Locate the cell with the specified text and output its [x, y] center coordinate. 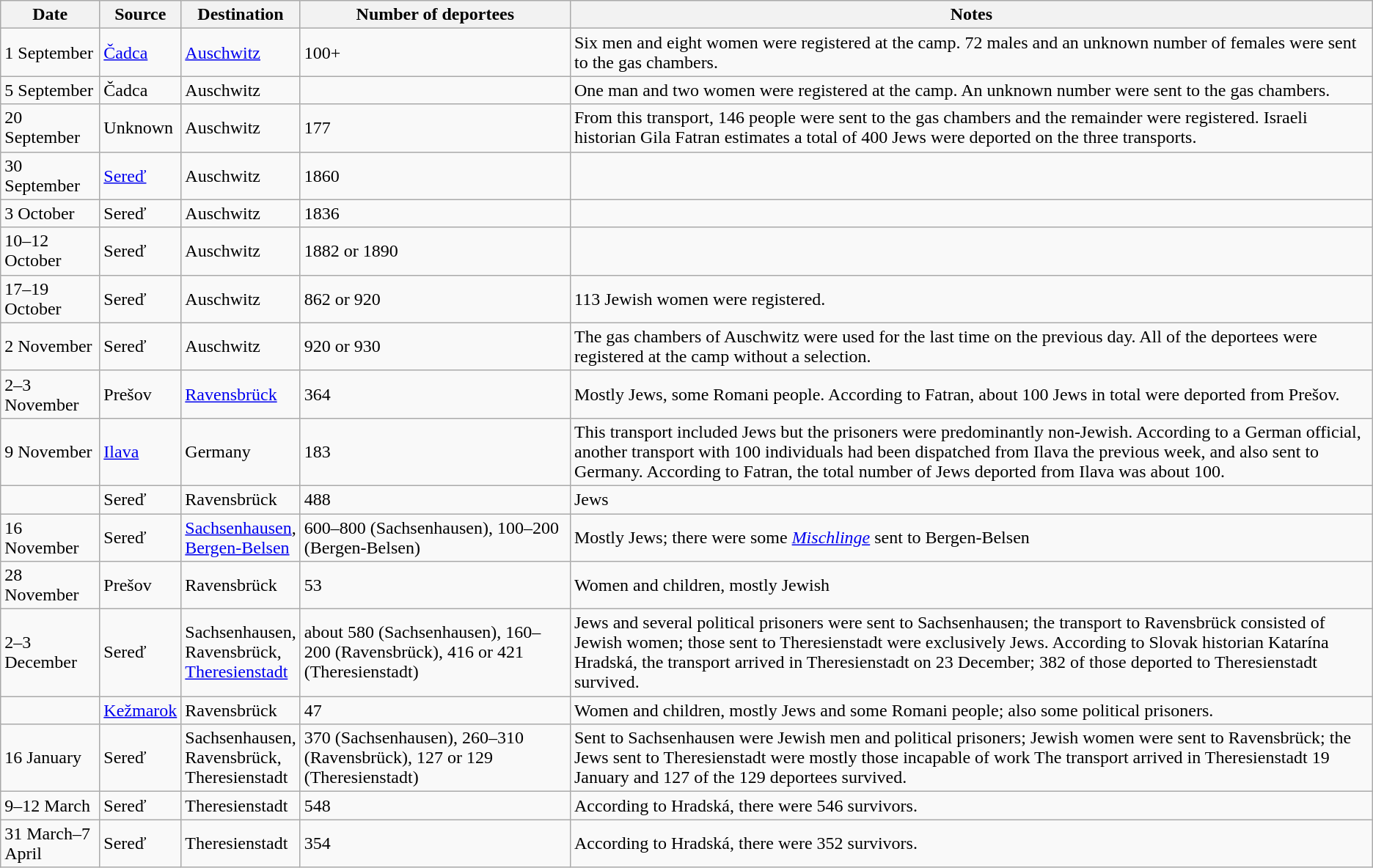
Ilava [141, 452]
862 or 920 [435, 299]
177 [435, 128]
Kežmarok [141, 710]
Source [141, 15]
about 580 (Sachsenhausen), 160–200 (Ravensbrück), 416 or 421 (Theresienstadt) [435, 652]
Date [50, 15]
548 [435, 806]
9–12 March [50, 806]
16 January [50, 758]
Mostly Jews; there were some Mischlinge sent to Bergen-Belsen [971, 537]
5 September [50, 90]
Germany [241, 452]
600–800 (Sachsenhausen), 100–200 (Bergen-Belsen) [435, 537]
354 [435, 843]
1882 or 1890 [435, 251]
10–12 October [50, 251]
2 November [50, 346]
Notes [971, 15]
The gas chambers of Auschwitz were used for the last time on the previous day. All of the deportees were registered at the camp without a selection. [971, 346]
Six men and eight women were registered at the camp. 72 males and an unknown number of females were sent to the gas chambers. [971, 53]
17–19 October [50, 299]
20 September [50, 128]
1 September [50, 53]
Sachsenhausen, Bergen-Belsen [241, 537]
2–3 November [50, 394]
Destination [241, 15]
Number of deportees [435, 15]
920 or 930 [435, 346]
488 [435, 499]
16 November [50, 537]
1860 [435, 176]
2–3 December [50, 652]
Mostly Jews, some Romani people. According to Fatran, about 100 Jews in total were deported from Prešov. [971, 394]
28 November [50, 585]
30 September [50, 176]
Unknown [141, 128]
Women and children, mostly Jewish [971, 585]
Women and children, mostly Jews and some Romani people; also some political prisoners. [971, 710]
370 (Sachsenhausen), 260–310 (Ravensbrück), 127 or 129 (Theresienstadt) [435, 758]
183 [435, 452]
Jews [971, 499]
364 [435, 394]
3 October [50, 213]
According to Hradská, there were 352 survivors. [971, 843]
According to Hradská, there were 546 survivors. [971, 806]
53 [435, 585]
1836 [435, 213]
100+ [435, 53]
47 [435, 710]
9 November [50, 452]
31 March–7 April [50, 843]
One man and two women were registered at the camp. An unknown number were sent to the gas chambers. [971, 90]
113 Jewish women were registered. [971, 299]
